Identify which cell holds the provided text, then report its (X, Y) central coordinate. 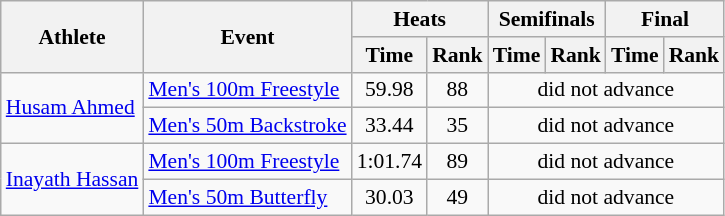
Husam Ahmed (72, 108)
Heats (420, 19)
Event (247, 36)
49 (458, 197)
35 (458, 126)
Semifinals (547, 19)
Athlete (72, 36)
89 (458, 162)
Men's 50m Backstroke (247, 126)
59.98 (390, 90)
33.44 (390, 126)
1:01.74 (390, 162)
Inayath Hassan (72, 180)
Men's 50m Butterfly (247, 197)
30.03 (390, 197)
88 (458, 90)
Final (665, 19)
